Find where the given text appears and provide that cell's center as (x, y) coordinate. 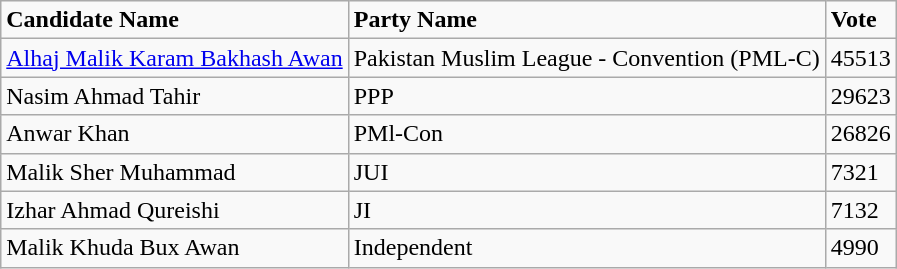
4990 (860, 248)
Nasim Ahmad Tahir (174, 96)
45513 (860, 58)
Malik Sher Muhammad (174, 172)
JI (586, 210)
Party Name (586, 20)
Izhar Ahmad Qureishi (174, 210)
7321 (860, 172)
29623 (860, 96)
JUI (586, 172)
Candidate Name (174, 20)
7132 (860, 210)
Vote (860, 20)
Alhaj Malik Karam Bakhash Awan (174, 58)
PMl-Con (586, 134)
PPP (586, 96)
Pakistan Muslim League - Convention (PML-C) (586, 58)
Independent (586, 248)
26826 (860, 134)
Malik Khuda Bux Awan (174, 248)
Anwar Khan (174, 134)
